Capture the cell that displays the provided text and extract its [X, Y] central coordinate. 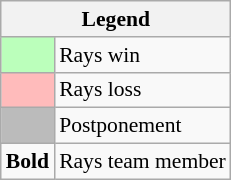
Rays win [142, 55]
Postponement [142, 126]
Legend [116, 19]
Bold [28, 162]
Rays loss [142, 90]
Rays team member [142, 162]
